Detect which cell encompasses the target text, then output its (X, Y) center coordinate. 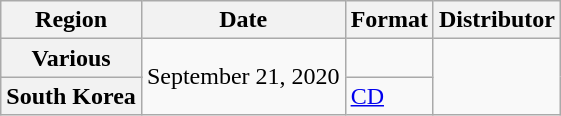
Region (72, 20)
Format (389, 20)
South Korea (72, 96)
Distributor (496, 20)
Date (243, 20)
September 21, 2020 (243, 77)
Various (72, 58)
CD (389, 96)
